Provide the (X, Y) coordinate of the cell's center where the given text is located.  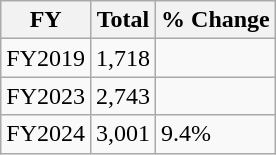
FY2019 (46, 58)
FY (46, 20)
% Change (216, 20)
Total (122, 20)
3,001 (122, 134)
9.4% (216, 134)
FY2024 (46, 134)
1,718 (122, 58)
2,743 (122, 96)
FY2023 (46, 96)
